Extract the (X, Y) coordinate from the center of the cell holding the provided text.  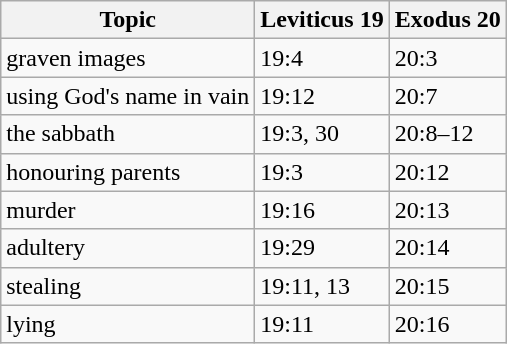
20:15 (448, 286)
the sabbath (128, 134)
20:14 (448, 248)
19:29 (322, 248)
19:3, 30 (322, 134)
20:8–12 (448, 134)
19:11, 13 (322, 286)
adultery (128, 248)
19:11 (322, 324)
19:16 (322, 210)
Leviticus 19 (322, 20)
20:13 (448, 210)
19:4 (322, 58)
lying (128, 324)
graven images (128, 58)
20:12 (448, 172)
20:3 (448, 58)
20:16 (448, 324)
honouring parents (128, 172)
19:3 (322, 172)
stealing (128, 286)
19:12 (322, 96)
using God's name in vain (128, 96)
Topic (128, 20)
20:7 (448, 96)
Exodus 20 (448, 20)
murder (128, 210)
